For the text-containing cell, return its midpoint in (x, y) coordinate format. 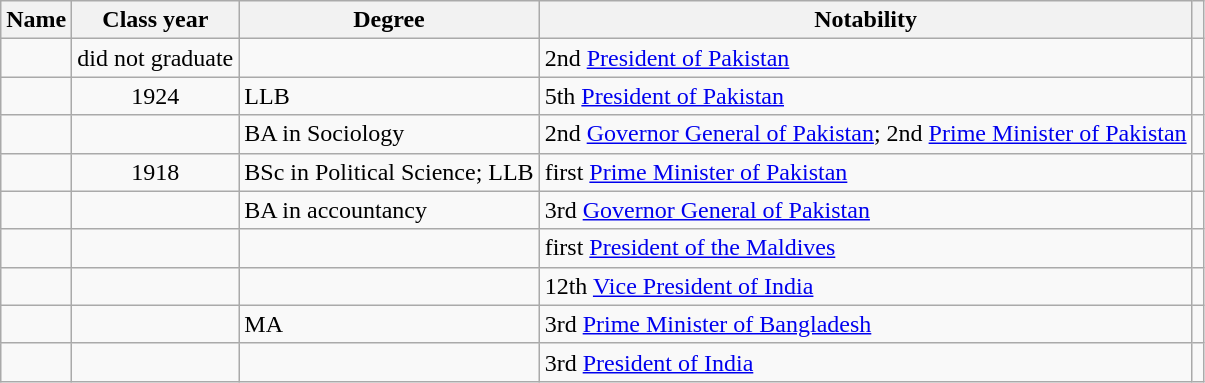
did not graduate (156, 58)
12th Vice President of India (866, 286)
Degree (389, 20)
3rd President of India (866, 362)
Notability (866, 20)
first Prime Minister of Pakistan (866, 172)
5th President of Pakistan (866, 96)
Class year (156, 20)
BA in accountancy (389, 210)
Name (36, 20)
2nd President of Pakistan (866, 58)
1918 (156, 172)
MA (389, 324)
BA in Sociology (389, 134)
1924 (156, 96)
first President of the Maldives (866, 248)
3rd Governor General of Pakistan (866, 210)
2nd Governor General of Pakistan; 2nd Prime Minister of Pakistan (866, 134)
BSc in Political Science; LLB (389, 172)
3rd Prime Minister of Bangladesh (866, 324)
LLB (389, 96)
